Search for the cell housing the specified text and yield its [X, Y] center coordinate. 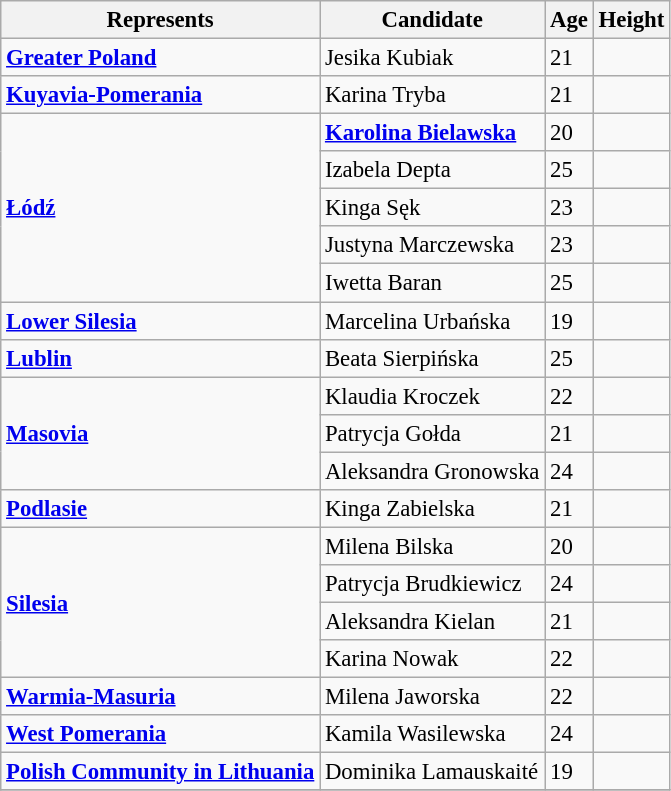
Kinga Zabielska [432, 509]
Warmia-Masuria [160, 697]
Marcelina Urbańska [432, 321]
Candidate [432, 20]
Patrycja Brudkiewicz [432, 584]
Jesika Kubiak [432, 58]
Klaudia Kroczek [432, 396]
Polish Community in Lithuania [160, 772]
Podlasie [160, 509]
Kinga Sęk [432, 208]
Dominika Lamauskaité [432, 772]
Karolina Bielawska [432, 133]
Beata Sierpińska [432, 358]
Represents [160, 20]
Patrycja Gołda [432, 433]
Lublin [160, 358]
Aleksandra Gronowska [432, 471]
Milena Bilska [432, 546]
Justyna Marczewska [432, 245]
Karina Nowak [432, 659]
West Pomerania [160, 734]
Lower Silesia [160, 321]
Aleksandra Kielan [432, 621]
Masovia [160, 434]
Greater Poland [160, 58]
Izabela Depta [432, 170]
Karina Tryba [432, 95]
Łódź [160, 208]
Kamila Wasilewska [432, 734]
Kuyavia-Pomerania [160, 95]
Milena Jaworska [432, 697]
Silesia [160, 602]
Height [631, 20]
Age [570, 20]
Iwetta Baran [432, 283]
